Find where the given text appears and provide that cell's center as [x, y] coordinate. 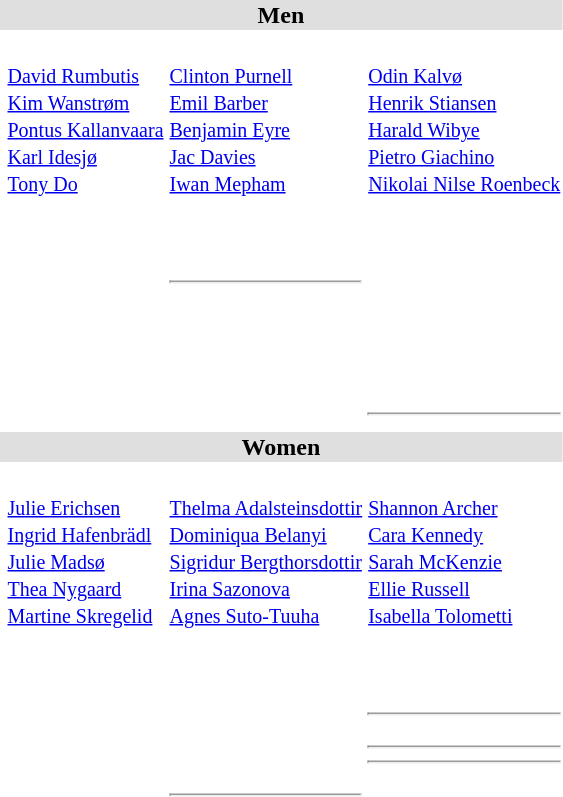
Clinton Purnell Emil Barber Benjamin Eyre Jac Davies Iwan Mepham [266, 116]
Julie Erichsen Ingrid Hafenbrädl Julie Madsø Thea Nygaard Martine Skregelid [86, 548]
Men [281, 15]
Shannon Archer Cara Kennedy Sarah McKenzie Ellie Russell Isabella Tolometti [464, 548]
David Rumbutis Kim Wanstrøm Pontus Kallanvaara Karl Idesjø Tony Do [86, 116]
Odin Kalvø Henrik Stiansen Harald Wibye Pietro Giachino Nikolai Nilse Roenbeck [464, 116]
Thelma Adalsteinsdottir Dominiqua Belanyi Sigridur Bergthorsdottir Irina Sazonova Agnes Suto-Tuuha [266, 548]
Women [281, 447]
